Detect which cell encompasses the target text, then output its (x, y) center coordinate. 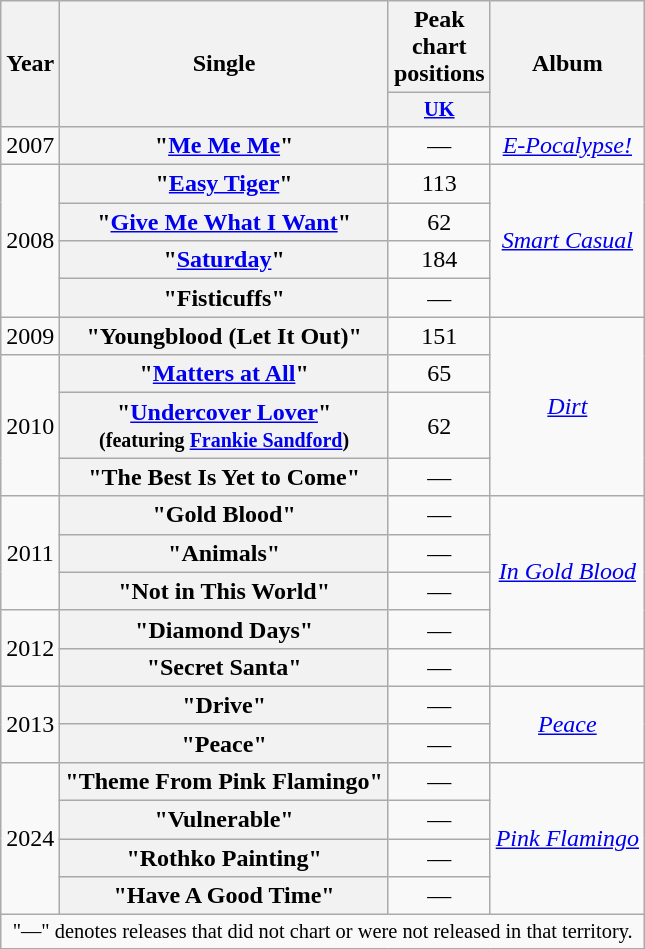
In Gold Blood (567, 572)
2007 (30, 145)
151 (439, 336)
"Have A Good Time" (224, 896)
2013 (30, 724)
2024 (30, 838)
"Easy Tiger" (224, 184)
"—" denotes releases that did not chart or were not released in that territory. (323, 932)
Peak chart positions (439, 47)
Pink Flamingo (567, 838)
"Drive" (224, 705)
113 (439, 184)
"Rothko Painting" (224, 858)
2010 (30, 426)
Dirt (567, 406)
"Secret Santa" (224, 667)
Smart Casual (567, 241)
"Gold Blood" (224, 515)
"Diamond Days" (224, 629)
65 (439, 374)
UK (439, 110)
"Fisticuffs" (224, 298)
"Peace" (224, 743)
"Youngblood (Let It Out)" (224, 336)
"Vulnerable" (224, 820)
"Matters at All" (224, 374)
"Me Me Me" (224, 145)
Peace (567, 724)
"Not in This World" (224, 591)
"Saturday" (224, 260)
2008 (30, 241)
"Undercover Lover"(featuring Frankie Sandford) (224, 426)
"Animals" (224, 553)
E-Pocalypse! (567, 145)
2012 (30, 648)
2009 (30, 336)
Year (30, 64)
Album (567, 64)
"Give Me What I Want" (224, 222)
Single (224, 64)
2011 (30, 553)
184 (439, 260)
"The Best Is Yet to Come" (224, 477)
"Theme From Pink Flamingo" (224, 781)
